For the text-containing cell, return its midpoint in (X, Y) coordinate format. 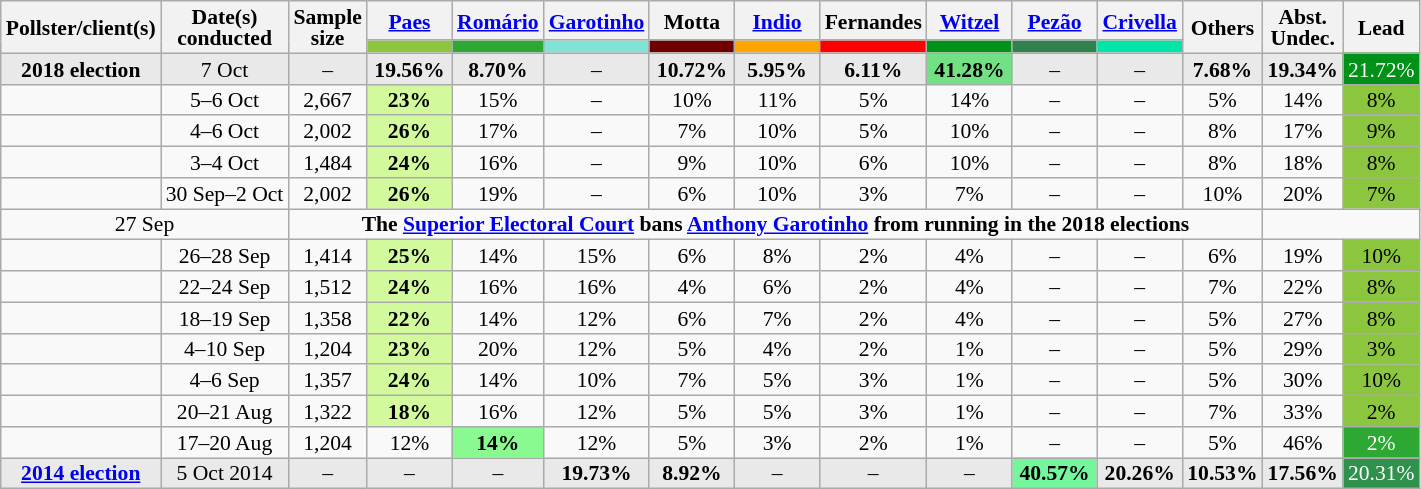
Date(s)conducted (225, 27)
46% (1303, 442)
7.68% (1222, 68)
Samplesize (327, 27)
41.28% (970, 68)
Pollster/client(s) (81, 27)
18–19 Sep (225, 318)
Lead (1382, 27)
25% (410, 256)
20–21 Aug (225, 412)
40.57% (1054, 474)
Indio (776, 20)
The Superior Electoral Court bans Anthony Garotinho from running in the 2018 elections (775, 224)
1,358 (327, 318)
2018 election (81, 68)
Paes (410, 20)
27 Sep (145, 224)
21.72% (1382, 68)
4–10 Sep (225, 348)
11% (776, 100)
5 Oct 2014 (225, 474)
Romário (498, 20)
7 Oct (225, 68)
26–28 Sep (225, 256)
33% (1303, 412)
2014 election (81, 474)
4–6 Oct (225, 132)
Pezão (1054, 20)
Abst.Undec. (1303, 27)
1,322 (327, 412)
30 Sep–2 Oct (225, 194)
17–20 Aug (225, 442)
Garotinho (597, 20)
4–6 Sep (225, 380)
Others (1222, 27)
Fernandes (874, 20)
20.26% (1140, 474)
17.56% (1303, 474)
19.34% (1303, 68)
8.92% (692, 474)
10.72% (692, 68)
1,357 (327, 380)
10.53% (1222, 474)
3–4 Oct (225, 162)
5.95% (776, 68)
Motta (692, 20)
6.11% (874, 68)
5–6 Oct (225, 100)
22–24 Sep (225, 286)
Witzel (970, 20)
Crivella (1140, 20)
1,484 (327, 162)
30% (1303, 380)
19.73% (597, 474)
19.56% (410, 68)
20.31% (1382, 474)
1,512 (327, 286)
1,414 (327, 256)
2,667 (327, 100)
8.70% (498, 68)
29% (1303, 348)
27% (1303, 318)
